Return (x, y) of the center of cell containing provided text 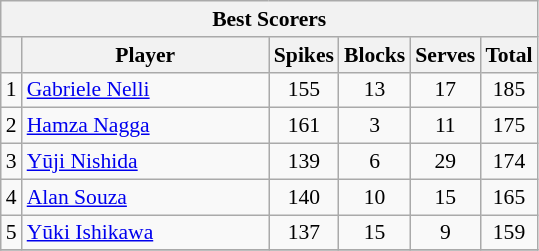
140 (304, 197)
4 (12, 197)
Serves (445, 55)
6 (374, 162)
155 (304, 90)
Yūji Nishida (146, 162)
159 (508, 233)
Gabriele Nelli (146, 90)
13 (374, 90)
10 (374, 197)
137 (304, 233)
Hamza Nagga (146, 126)
Total (508, 55)
Spikes (304, 55)
161 (304, 126)
165 (508, 197)
Player (146, 55)
Yūki Ishikawa (146, 233)
11 (445, 126)
9 (445, 233)
2 (12, 126)
139 (304, 162)
Blocks (374, 55)
1 (12, 90)
29 (445, 162)
Alan Souza (146, 197)
174 (508, 162)
175 (508, 126)
5 (12, 233)
17 (445, 90)
185 (508, 90)
Best Scorers (270, 19)
